Extract the (X, Y) coordinate from the center of the cell holding the provided text.  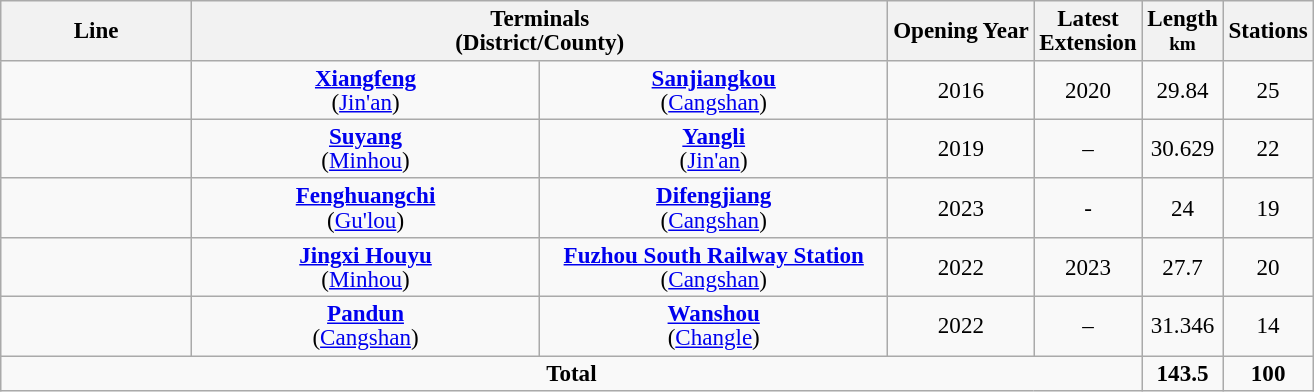
Wanshou(Changle) (714, 326)
100 (1268, 374)
20 (1268, 268)
Terminals(District/County) (539, 31)
Fenghuangchi(Gu'lou) (365, 208)
Stations (1268, 31)
30.629 (1182, 150)
Yangli(Jin'an) (714, 150)
Line (96, 31)
Lengthkm (1182, 31)
Pandun(Cangshan) (365, 326)
24 (1182, 208)
143.5 (1182, 374)
Fuzhou South Railway Station(Cangshan) (714, 268)
25 (1268, 90)
22 (1268, 150)
Sanjiangkou(Cangshan) (714, 90)
- (1088, 208)
29.84 (1182, 90)
2016 (961, 90)
27.7 (1182, 268)
Total (572, 374)
Opening Year (961, 31)
31.346 (1182, 326)
2019 (961, 150)
2020 (1088, 90)
Suyang(Minhou) (365, 150)
Difengjiang(Cangshan) (714, 208)
Xiangfeng(Jin'an) (365, 90)
14 (1268, 326)
LatestExtension (1088, 31)
Jingxi Houyu(Minhou) (365, 268)
19 (1268, 208)
